Search for the cell housing the specified text and yield its [x, y] center coordinate. 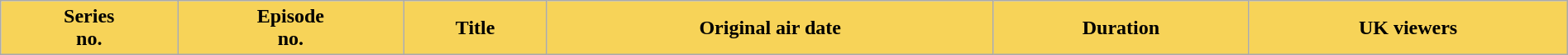
UK viewers [1408, 28]
Original air date [770, 28]
Title [475, 28]
Seriesno. [89, 28]
Duration [1121, 28]
Episodeno. [291, 28]
